Return (x, y) of the center of cell containing provided text 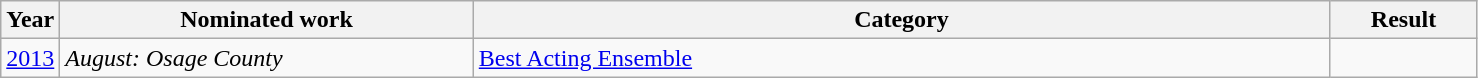
August: Osage County (266, 58)
Year (30, 20)
Category (901, 20)
Nominated work (266, 20)
Best Acting Ensemble (901, 58)
2013 (30, 58)
Result (1404, 20)
